Scan for the cell matching the given text and deliver its (X, Y) coordinate at center. 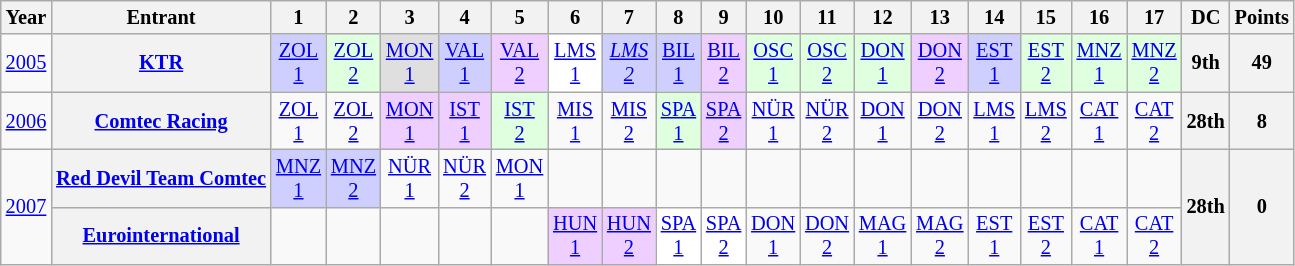
MAG1 (882, 236)
HUN1 (575, 236)
Red Devil Team Comtec (161, 178)
5 (520, 17)
16 (1100, 17)
HUN2 (629, 236)
15 (1046, 17)
IST2 (520, 121)
14 (994, 17)
4 (464, 17)
7 (629, 17)
Year (26, 17)
BIL2 (724, 63)
11 (827, 17)
12 (882, 17)
49 (1262, 63)
3 (410, 17)
9 (724, 17)
VAL2 (520, 63)
VAL1 (464, 63)
KTR (161, 63)
1 (298, 17)
10 (773, 17)
6 (575, 17)
2006 (26, 121)
2005 (26, 63)
17 (1154, 17)
Comtec Racing (161, 121)
Points (1262, 17)
OSC2 (827, 63)
2007 (26, 206)
DC (1206, 17)
MIS1 (575, 121)
9th (1206, 63)
BIL1 (678, 63)
2 (354, 17)
Eurointernational (161, 236)
13 (940, 17)
OSC1 (773, 63)
0 (1262, 206)
Entrant (161, 17)
IST1 (464, 121)
MIS2 (629, 121)
MAG2 (940, 236)
